Find where the given text appears and provide that cell's center as [X, Y] coordinate. 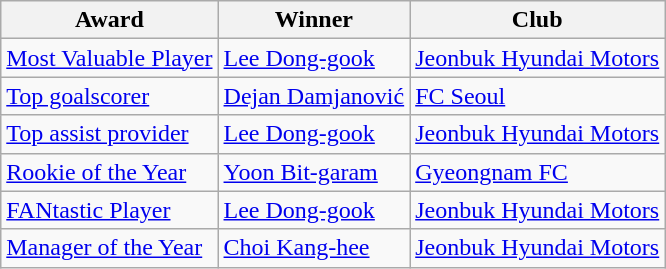
Dejan Damjanović [314, 96]
FC Seoul [538, 96]
Yoon Bit-garam [314, 172]
Top assist provider [110, 134]
Gyeongnam FC [538, 172]
Award [110, 20]
Club [538, 20]
FANtastic Player [110, 210]
Most Valuable Player [110, 58]
Manager of the Year [110, 248]
Top goalscorer [110, 96]
Winner [314, 20]
Rookie of the Year [110, 172]
Choi Kang-hee [314, 248]
